Extract the [x, y] coordinate from the center of the cell holding the provided text.  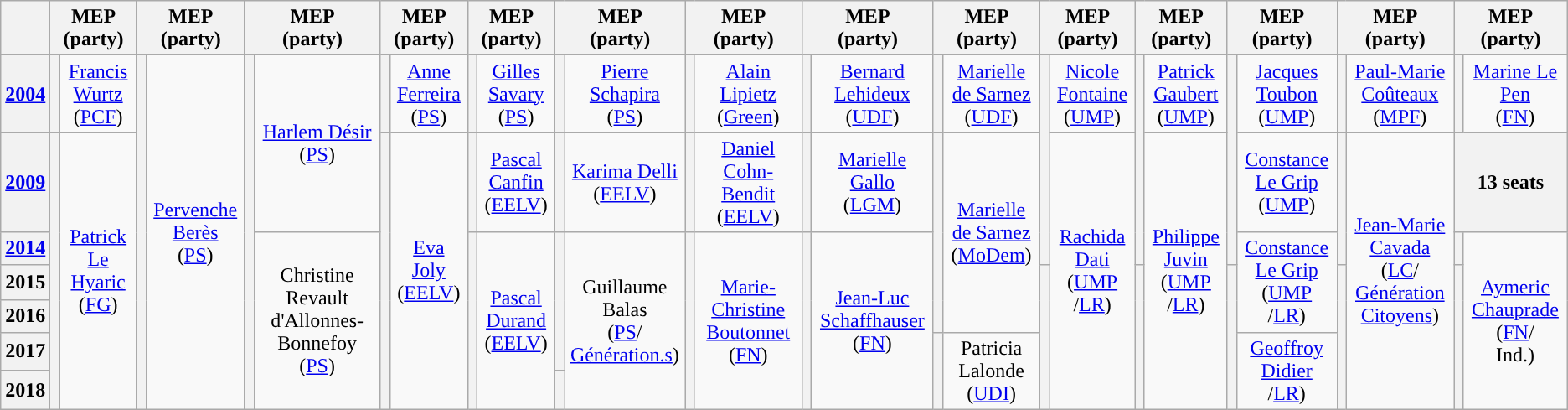
2009 [25, 183]
Jean-Luc Schaffhauser(FN) [872, 320]
Geoffroy Didier/LR) [1287, 371]
Christine Revault d'Allonnes-Bonnefoy(PS) [317, 320]
2018 [25, 390]
Marie-Christine Boutonnet(FN) [748, 320]
Constance Le Grip(UMP) [1287, 183]
2015 [25, 282]
Harlem Désir(PS) [317, 144]
Guillaume Balas(PS/Génération.s) [625, 320]
Patricia Lalonde(UDI) [991, 371]
Pierre Schapira(PS) [625, 94]
Constance Le Grip(UMP/LR) [1287, 282]
Marielle de Sarnez(MoDem) [991, 232]
Francis Wurtz(PCF) [99, 94]
Philippe Juvin(UMP/LR) [1186, 271]
Pascal Durand(EELV) [516, 320]
Aymeric Chauprade(FN/Ind.) [1516, 320]
Pascal Canfin(EELV) [516, 183]
Bernard Lehideux(UDF) [872, 94]
Gilles Savary(PS) [516, 94]
Jean-Marie Cavada(LC/Génération Citoyens) [1400, 271]
Marine Le Pen(FN) [1516, 94]
Alain Lipietz(Green) [748, 94]
Nicole Fontaine(UMP) [1092, 94]
Patrick Gaubert(UMP) [1186, 94]
Rachida Dati(UMP/LR) [1092, 271]
Paul-Marie Coûteaux(MPF) [1400, 94]
Anne Ferreira(PS) [429, 94]
Marielle de Sarnez(UDF) [991, 94]
2014 [25, 248]
Marielle Gallo(LGM) [872, 183]
13 seats [1511, 183]
Daniel Cohn-Bendit(EELV) [748, 183]
2017 [25, 351]
Pervenche Berès(PS) [195, 232]
2016 [25, 316]
2004 [25, 94]
Eva Joly(EELV) [429, 271]
Patrick Le Hyaric(FG) [99, 271]
Karima Delli(EELV) [625, 183]
Jacques Toubon(UMP) [1287, 94]
